Determine the (x, y) coordinate at the center of the cell enclosing the given text.  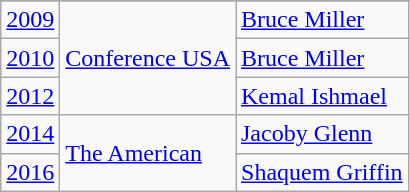
2009 (30, 20)
Jacoby Glenn (322, 134)
Conference USA (148, 58)
2016 (30, 172)
2012 (30, 96)
2014 (30, 134)
Shaquem Griffin (322, 172)
The American (148, 153)
Kemal Ishmael (322, 96)
2010 (30, 58)
